From the cell containing the given text, extract its center point as (X, Y) coordinate. 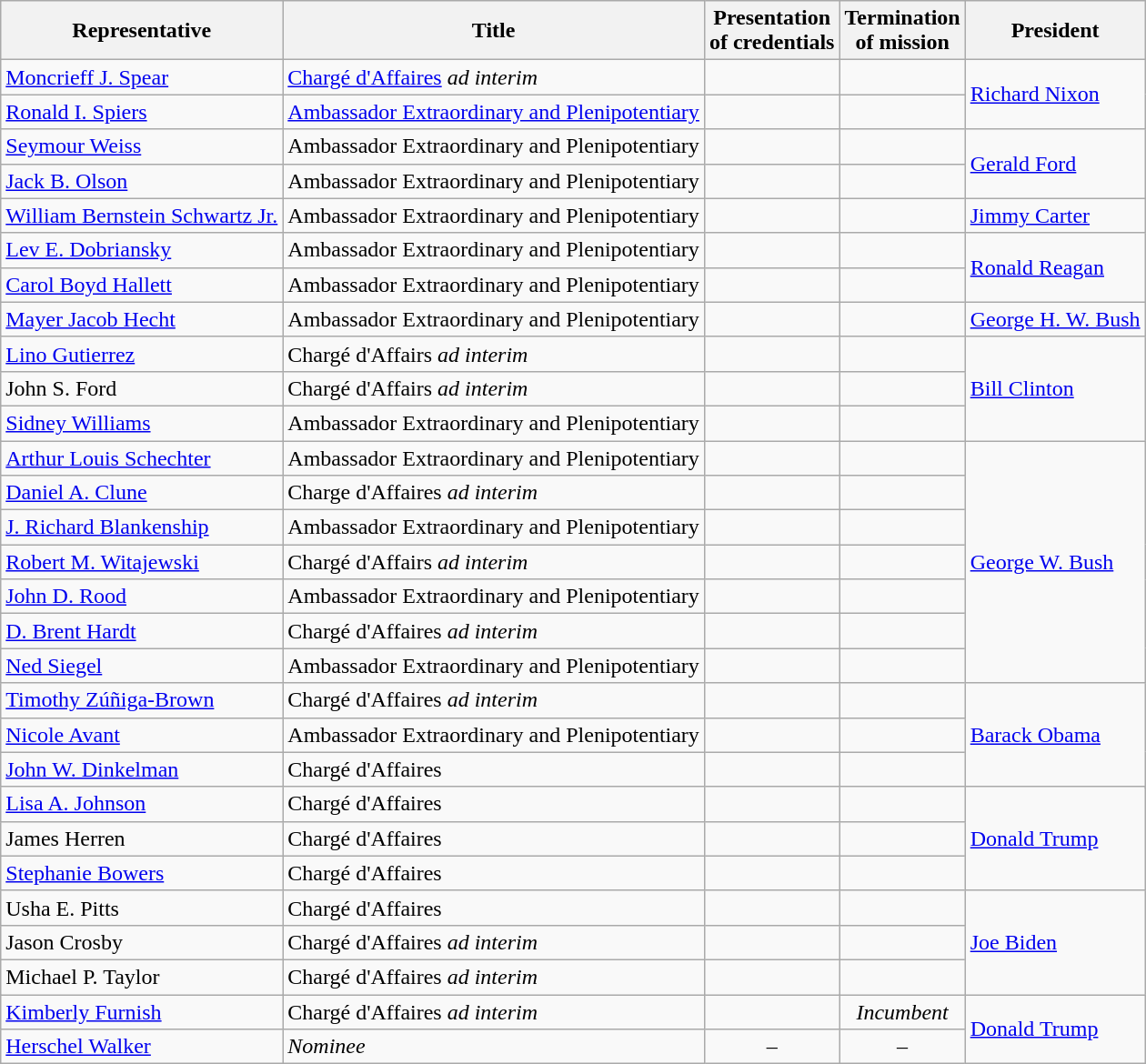
John D. Rood (142, 597)
Joe Biden (1055, 942)
Charge d'Affaires ad interim (494, 493)
Terminationof mission (902, 31)
James Herren (142, 838)
John S. Ford (142, 388)
Lino Gutierrez (142, 354)
George W. Bush (1055, 561)
Presentationof credentials (771, 31)
Nicole Avant (142, 735)
Kimberly Furnish (142, 1012)
Herschel Walker (142, 1047)
Gerald Ford (1055, 164)
Arthur Louis Schechter (142, 457)
Moncrieff J. Spear (142, 77)
George H. W. Bush (1055, 319)
Timothy Zúñiga-Brown (142, 700)
Barack Obama (1055, 735)
William Bernstein Schwartz Jr. (142, 216)
Jimmy Carter (1055, 216)
Sidney Williams (142, 423)
Incumbent (902, 1012)
John W. Dinkelman (142, 769)
Usha E. Pitts (142, 908)
President (1055, 31)
Representative (142, 31)
Ned Siegel (142, 666)
Jack B. Olson (142, 181)
Michael P. Taylor (142, 977)
Lisa A. Johnson (142, 804)
Seymour Weiss (142, 146)
Ronald Reagan (1055, 267)
Ronald I. Spiers (142, 112)
Robert M. Witajewski (142, 562)
Title (494, 31)
D. Brent Hardt (142, 631)
Nominee (494, 1047)
Bill Clinton (1055, 388)
Stephanie Bowers (142, 873)
Daniel A. Clune (142, 493)
Jason Crosby (142, 942)
Mayer Jacob Hecht (142, 319)
J. Richard Blankenship (142, 527)
Richard Nixon (1055, 95)
Lev E. Dobriansky (142, 250)
Carol Boyd Hallett (142, 285)
